Determine the (x, y) coordinate at the center of the cell enclosing the given text.  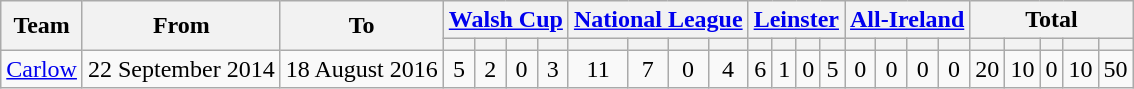
18 August 2016 (362, 69)
Team (42, 26)
22 September 2014 (181, 69)
To (362, 26)
3 (552, 69)
11 (598, 69)
Total (1052, 20)
2 (490, 69)
50 (1116, 69)
4 (728, 69)
Walsh Cup (506, 20)
6 (760, 69)
20 (988, 69)
National League (658, 20)
Leinster (796, 20)
Carlow (42, 69)
1 (784, 69)
All-Ireland (906, 20)
From (181, 26)
7 (648, 69)
